Pinpoint the cell where the given text exists, returning its (X, Y) midpoint coordinate. 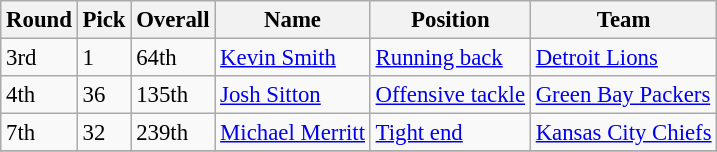
1 (104, 58)
239th (173, 133)
Overall (173, 20)
135th (173, 95)
Kevin Smith (292, 58)
Tight end (450, 133)
3rd (39, 58)
32 (104, 133)
Detroit Lions (624, 58)
36 (104, 95)
Green Bay Packers (624, 95)
Name (292, 20)
Josh Sitton (292, 95)
Position (450, 20)
64th (173, 58)
Offensive tackle (450, 95)
Michael Merritt (292, 133)
Pick (104, 20)
Kansas City Chiefs (624, 133)
4th (39, 95)
Round (39, 20)
Running back (450, 58)
Team (624, 20)
7th (39, 133)
